Identify which cell holds the provided text, then report its (X, Y) central coordinate. 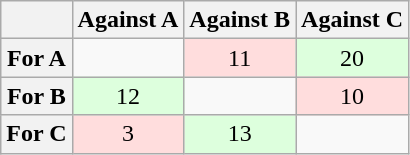
For A (36, 58)
For B (36, 96)
3 (128, 134)
Against C (352, 20)
For C (36, 134)
10 (352, 96)
12 (128, 96)
Against A (128, 20)
Against B (240, 20)
13 (240, 134)
20 (352, 58)
11 (240, 58)
